Scan for the cell matching the given text and deliver its [X, Y] coordinate at center. 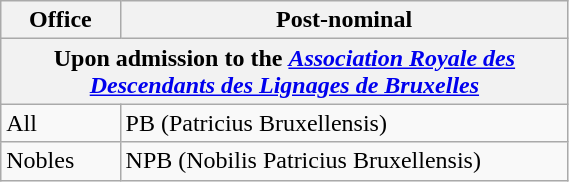
Nobles [60, 161]
Upon admission to the Association Royale des Descendants des Lignages de Bruxelles [284, 72]
PB (Patricius Bruxellensis) [344, 123]
All [60, 123]
Post-nominal [344, 20]
Office [60, 20]
NPB (Nobilis Patricius Bruxellensis) [344, 161]
